Return (x, y) of the center of cell containing provided text 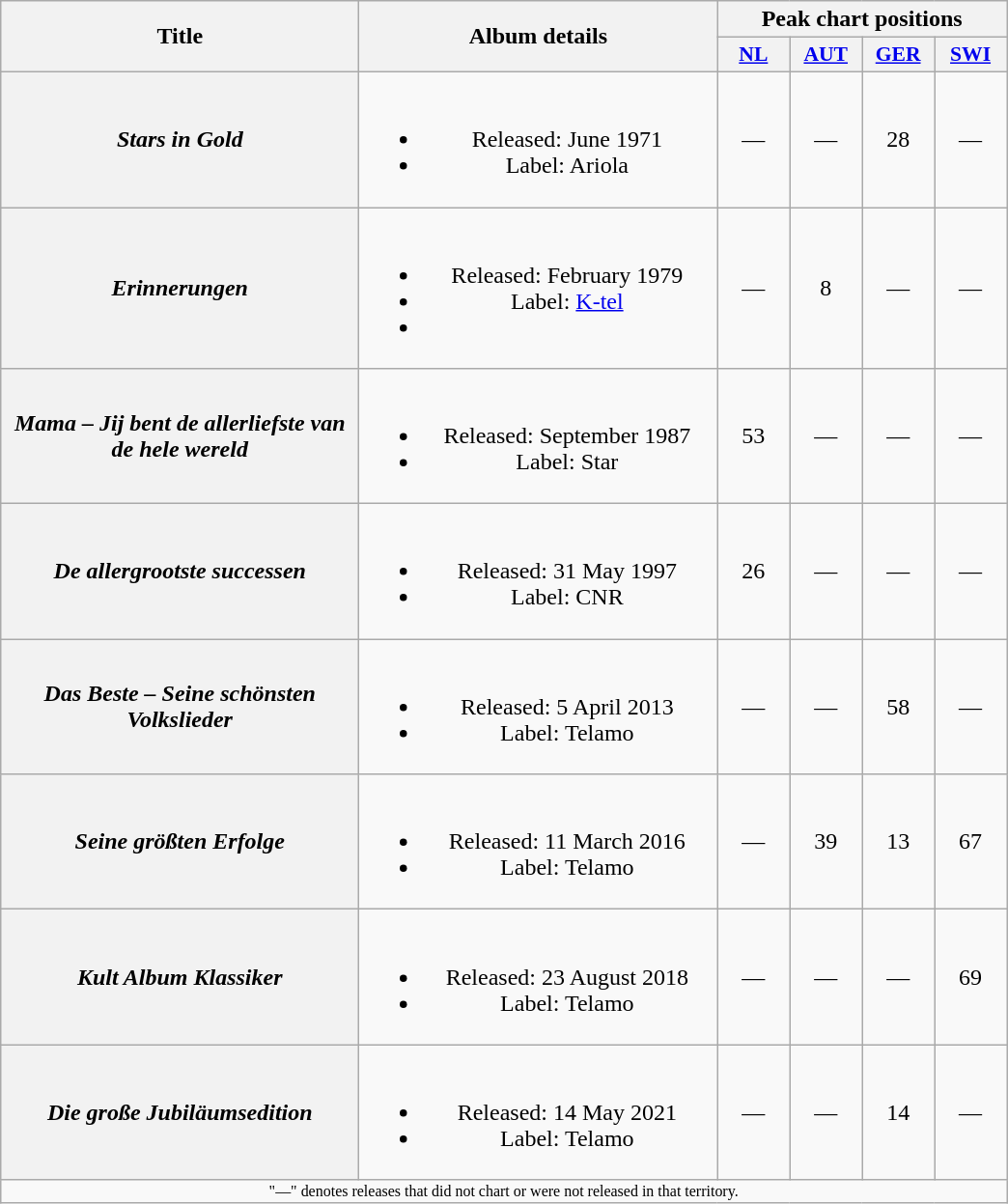
14 (898, 1112)
Released: 11 March 2016Label: Telamo (539, 842)
De allergrootste successen (180, 572)
Album details (539, 37)
26 (753, 572)
28 (898, 139)
39 (826, 842)
Released: 31 May 1997Label: CNR (539, 572)
13 (898, 842)
Erinnerungen (180, 288)
Released: September 1987Label: Star (539, 436)
Title (180, 37)
Seine größten Erfolge (180, 842)
Die große Jubiläumsedition (180, 1112)
Kult Album Klassiker (180, 977)
53 (753, 436)
Das Beste – Seine schönsten Volkslieder (180, 707)
Peak chart positions (862, 19)
Released: 5 April 2013Label: Telamo (539, 707)
Released: 23 August 2018Label: Telamo (539, 977)
AUT (826, 55)
NL (753, 55)
Mama – Jij bent de allerliefste van de hele wereld (180, 436)
Released: June 1971Label: Ariola (539, 139)
GER (898, 55)
Stars in Gold (180, 139)
Released: 14 May 2021Label: Telamo (539, 1112)
SWI (971, 55)
8 (826, 288)
67 (971, 842)
69 (971, 977)
Released: February 1979Label: K-tel (539, 288)
58 (898, 707)
"—" denotes releases that did not chart or were not released in that territory. (504, 1191)
